Identify which cell holds the provided text, then report its [x, y] central coordinate. 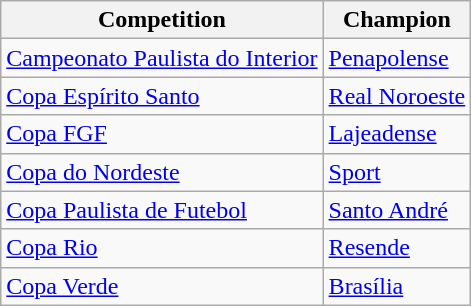
Penapolense [397, 58]
Lajeadense [397, 134]
Sport [397, 172]
Copa Paulista de Futebol [162, 210]
Copa Verde [162, 286]
Champion [397, 20]
Copa FGF [162, 134]
Santo André [397, 210]
Copa do Nordeste [162, 172]
Real Noroeste [397, 96]
Copa Rio [162, 248]
Competition [162, 20]
Campeonato Paulista do Interior [162, 58]
Resende [397, 248]
Copa Espírito Santo [162, 96]
Brasília [397, 286]
